Pinpoint the cell where the given text exists, returning its (X, Y) midpoint coordinate. 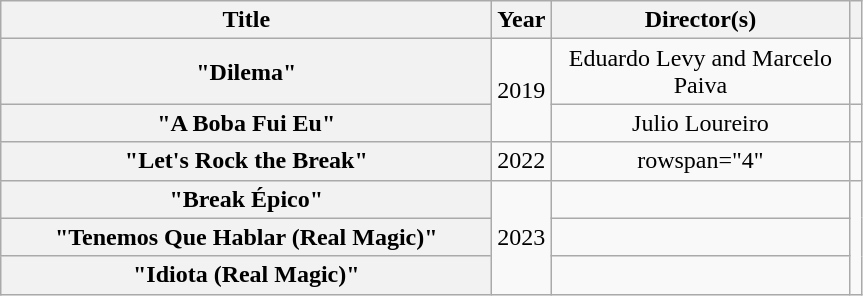
"A Boba Fui Eu" (246, 123)
2019 (522, 90)
"Idiota (Real Magic)" (246, 275)
2022 (522, 161)
Title (246, 20)
"Break Épico" (246, 199)
Director(s) (700, 20)
Julio Loureiro (700, 123)
"Dilema" (246, 72)
"Tenemos Que Hablar (Real Magic)" (246, 237)
"Let's Rock the Break" (246, 161)
2023 (522, 237)
Eduardo Levy and Marcelo Paiva (700, 72)
Year (522, 20)
rowspan="4" (700, 161)
